Extract the [x, y] coordinate from the center of the cell holding the provided text.  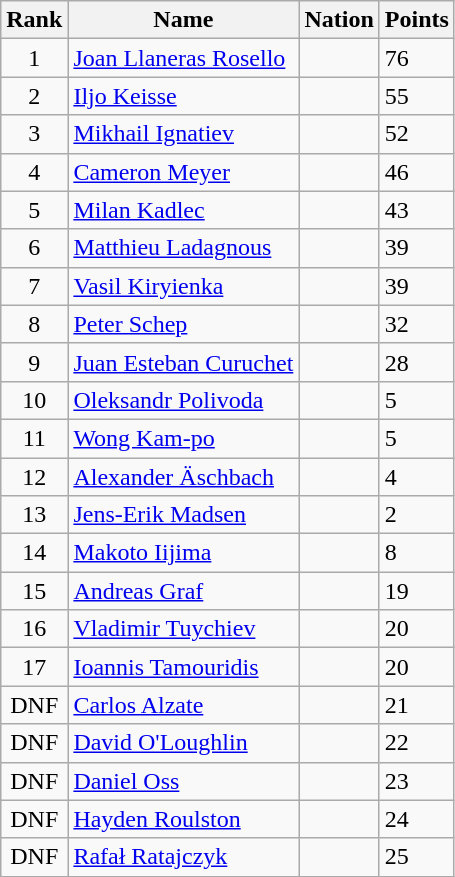
David O'Loughlin [184, 743]
13 [34, 515]
21 [416, 705]
14 [34, 553]
Andreas Graf [184, 591]
23 [416, 781]
Jens-Erik Madsen [184, 515]
43 [416, 210]
Mikhail Ignatiev [184, 134]
7 [34, 286]
Makoto Iijima [184, 553]
Milan Kadlec [184, 210]
Rank [34, 20]
Ioannis Tamouridis [184, 667]
Rafał Ratajczyk [184, 857]
Name [184, 20]
46 [416, 172]
17 [34, 667]
15 [34, 591]
Points [416, 20]
6 [34, 248]
19 [416, 591]
Vladimir Tuychiev [184, 629]
28 [416, 362]
3 [34, 134]
55 [416, 96]
10 [34, 400]
Joan Llaneras Rosello [184, 58]
Juan Esteban Curuchet [184, 362]
Iljo Keisse [184, 96]
Cameron Meyer [184, 172]
11 [34, 438]
Alexander Äschbach [184, 477]
Wong Kam-po [184, 438]
1 [34, 58]
Hayden Roulston [184, 819]
22 [416, 743]
Matthieu Ladagnous [184, 248]
9 [34, 362]
76 [416, 58]
24 [416, 819]
52 [416, 134]
Vasil Kiryienka [184, 286]
Carlos Alzate [184, 705]
25 [416, 857]
Peter Schep [184, 324]
Nation [339, 20]
Daniel Oss [184, 781]
16 [34, 629]
32 [416, 324]
Oleksandr Polivoda [184, 400]
12 [34, 477]
